Identify which cell holds the provided text, then report its (x, y) central coordinate. 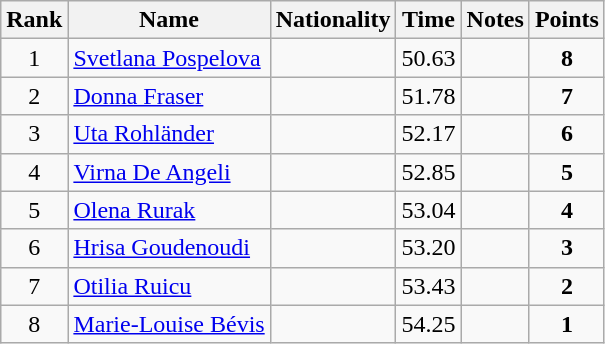
Svetlana Pospelova (169, 58)
Otilia Ruicu (169, 286)
Nationality (333, 20)
Hrisa Goudenoudi (169, 248)
53.20 (428, 248)
52.85 (428, 172)
Marie-Louise Bévis (169, 324)
52.17 (428, 134)
53.43 (428, 286)
50.63 (428, 58)
Notes (495, 20)
53.04 (428, 210)
51.78 (428, 96)
Uta Rohländer (169, 134)
Rank (34, 20)
Virna De Angeli (169, 172)
54.25 (428, 324)
Time (428, 20)
Points (566, 20)
Olena Rurak (169, 210)
Name (169, 20)
Donna Fraser (169, 96)
